Extract the [x, y] coordinate from the center of the cell holding the provided text.  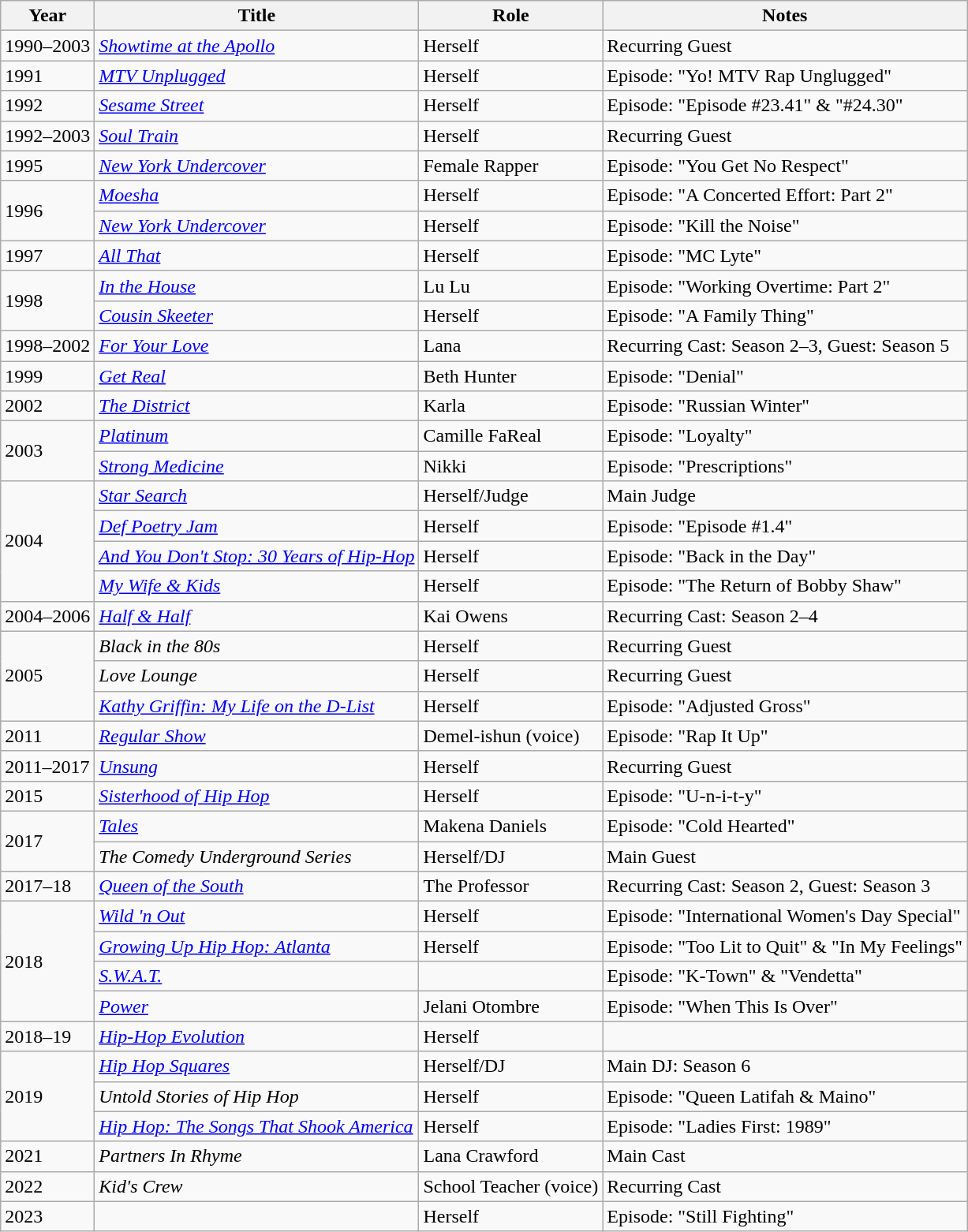
Sisterhood of Hip Hop [257, 796]
2004–2006 [47, 616]
Strong Medicine [257, 466]
Episode: "Episode #23.41" & "#24.30" [785, 106]
Role [511, 16]
2018 [47, 961]
Episode: "Ladies First: 1989" [785, 1126]
2011 [47, 736]
The Comedy Underground Series [257, 856]
1992 [47, 106]
2017 [47, 841]
1997 [47, 256]
2021 [47, 1156]
In the House [257, 286]
Wild 'n Out [257, 917]
Kathy Griffin: My Life on the D-List [257, 706]
Episode: "Prescriptions" [785, 466]
1992–2003 [47, 136]
1996 [47, 211]
Main Cast [785, 1156]
1995 [47, 166]
Episode: "Rap It Up" [785, 736]
For Your Love [257, 345]
Episode: "You Get No Respect" [785, 166]
Episode: "Yo! MTV Rap Unglugged" [785, 76]
Regular Show [257, 736]
MTV Unplugged [257, 76]
Kai Owens [511, 616]
Episode: "Back in the Day" [785, 556]
Hip Hop Squares [257, 1066]
2003 [47, 451]
Recurring Cast: Season 2, Guest: Season 3 [785, 887]
School Teacher (voice) [511, 1186]
1991 [47, 76]
2004 [47, 541]
2005 [47, 676]
Recurring Cast [785, 1186]
And You Don't Stop: 30 Years of Hip-Hop [257, 556]
Cousin Skeeter [257, 315]
Hip-Hop Evolution [257, 1036]
Karla [511, 406]
Beth Hunter [511, 376]
Episode: "Queen Latifah & Maino" [785, 1096]
Lana Crawford [511, 1156]
2002 [47, 406]
Power [257, 1006]
S.W.A.T. [257, 976]
Tales [257, 826]
Unsung [257, 766]
Episode: "Too Lit to Quit" & "In My Feelings" [785, 946]
Makena Daniels [511, 826]
Jelani Otombre [511, 1006]
Love Lounge [257, 676]
Queen of the South [257, 887]
Star Search [257, 496]
Episode: "Cold Hearted" [785, 826]
The Professor [511, 887]
Notes [785, 16]
Herself/Judge [511, 496]
1998–2002 [47, 345]
1998 [47, 301]
Title [257, 16]
Lana [511, 345]
Episode: "When This Is Over" [785, 1006]
Episode: "Loyalty" [785, 436]
1999 [47, 376]
Def Poetry Jam [257, 526]
Recurring Cast: Season 2–3, Guest: Season 5 [785, 345]
Main Judge [785, 496]
Episode: "U-n-i-t-y" [785, 796]
Episode: "MC Lyte" [785, 256]
Main Guest [785, 856]
Episode: "Episode #1.4" [785, 526]
Get Real [257, 376]
2018–19 [47, 1036]
Episode: "Denial" [785, 376]
Platinum [257, 436]
The District [257, 406]
Kid's Crew [257, 1186]
Black in the 80s [257, 646]
Main DJ: Season 6 [785, 1066]
Female Rapper [511, 166]
Episode: "Working Overtime: Part 2" [785, 286]
Episode: "A Concerted Effort: Part 2" [785, 196]
Lu Lu [511, 286]
Demel-ishun (voice) [511, 736]
1990–2003 [47, 46]
2019 [47, 1096]
Hip Hop: The Songs That Shook America [257, 1126]
Moesha [257, 196]
Half & Half [257, 616]
All That [257, 256]
2022 [47, 1186]
Untold Stories of Hip Hop [257, 1096]
Episode: "International Women's Day Special" [785, 917]
2015 [47, 796]
2017–18 [47, 887]
Episode: "The Return of Bobby Shaw" [785, 586]
Episode: "Still Fighting" [785, 1216]
Episode: "Adjusted Gross" [785, 706]
Growing Up Hip Hop: Atlanta [257, 946]
Episode: "Kill the Noise" [785, 226]
2011–2017 [47, 766]
Sesame Street [257, 106]
Camille FaReal [511, 436]
Nikki [511, 466]
Episode: "K-Town" & "Vendetta" [785, 976]
Episode: "Russian Winter" [785, 406]
2023 [47, 1216]
Partners In Rhyme [257, 1156]
Year [47, 16]
Recurring Cast: Season 2–4 [785, 616]
Showtime at the Apollo [257, 46]
Episode: "A Family Thing" [785, 315]
My Wife & Kids [257, 586]
Soul Train [257, 136]
